Determine the (x, y) coordinate at the center of the cell enclosing the given text.  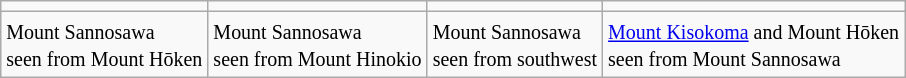
Mount Sannosawaseen from Mount Hōken (104, 44)
Mount Kisokoma and Mount Hōkenseen from Mount Sannosawa (754, 44)
Mount Sannosawaseen from southwest (514, 44)
Mount Sannosawaseen from Mount Hinokio (318, 44)
